Capture the cell that displays the provided text and extract its [x, y] central coordinate. 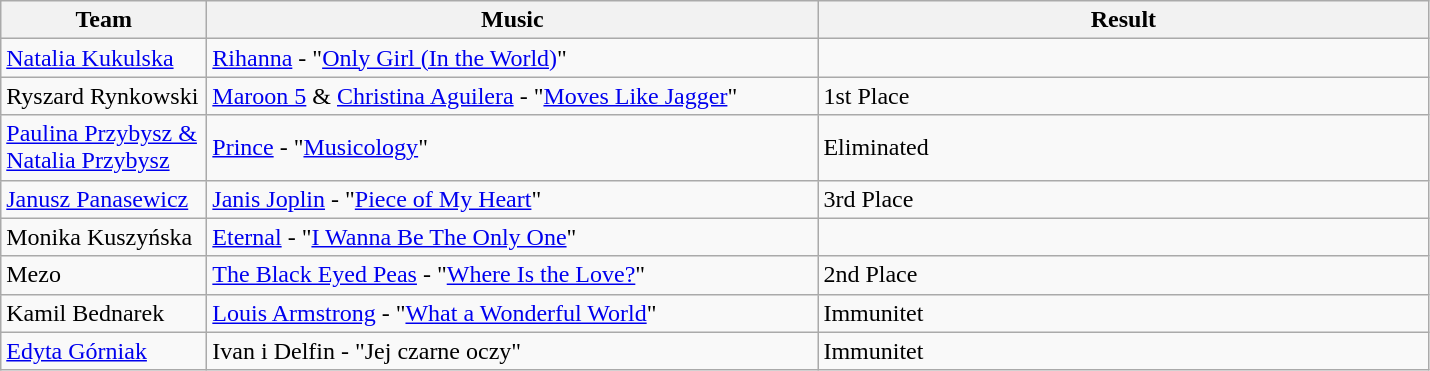
Eternal - "I Wanna Be The Only One" [512, 237]
Monika Kuszyńska [104, 237]
Music [512, 20]
Rihanna - "Only Girl (In the World)" [512, 58]
Janis Joplin - "Piece of My Heart" [512, 199]
Kamil Bednarek [104, 313]
Paulina Przybysz & Natalia Przybysz [104, 148]
The Black Eyed Peas - "Where Is the Love?" [512, 275]
Prince - "Musicology" [512, 148]
1st Place [1124, 96]
Natalia Kukulska [104, 58]
2nd Place [1124, 275]
Maroon 5 & Christina Aguilera - "Moves Like Jagger" [512, 96]
Result [1124, 20]
Janusz Panasewicz [104, 199]
Louis Armstrong - "What a Wonderful World" [512, 313]
Ivan i Delfin - "Jej czarne oczy" [512, 351]
Ryszard Rynkowski [104, 96]
Edyta Górniak [104, 351]
3rd Place [1124, 199]
Eliminated [1124, 148]
Mezo [104, 275]
Team [104, 20]
